Pinpoint the cell where the given text exists, returning its (X, Y) midpoint coordinate. 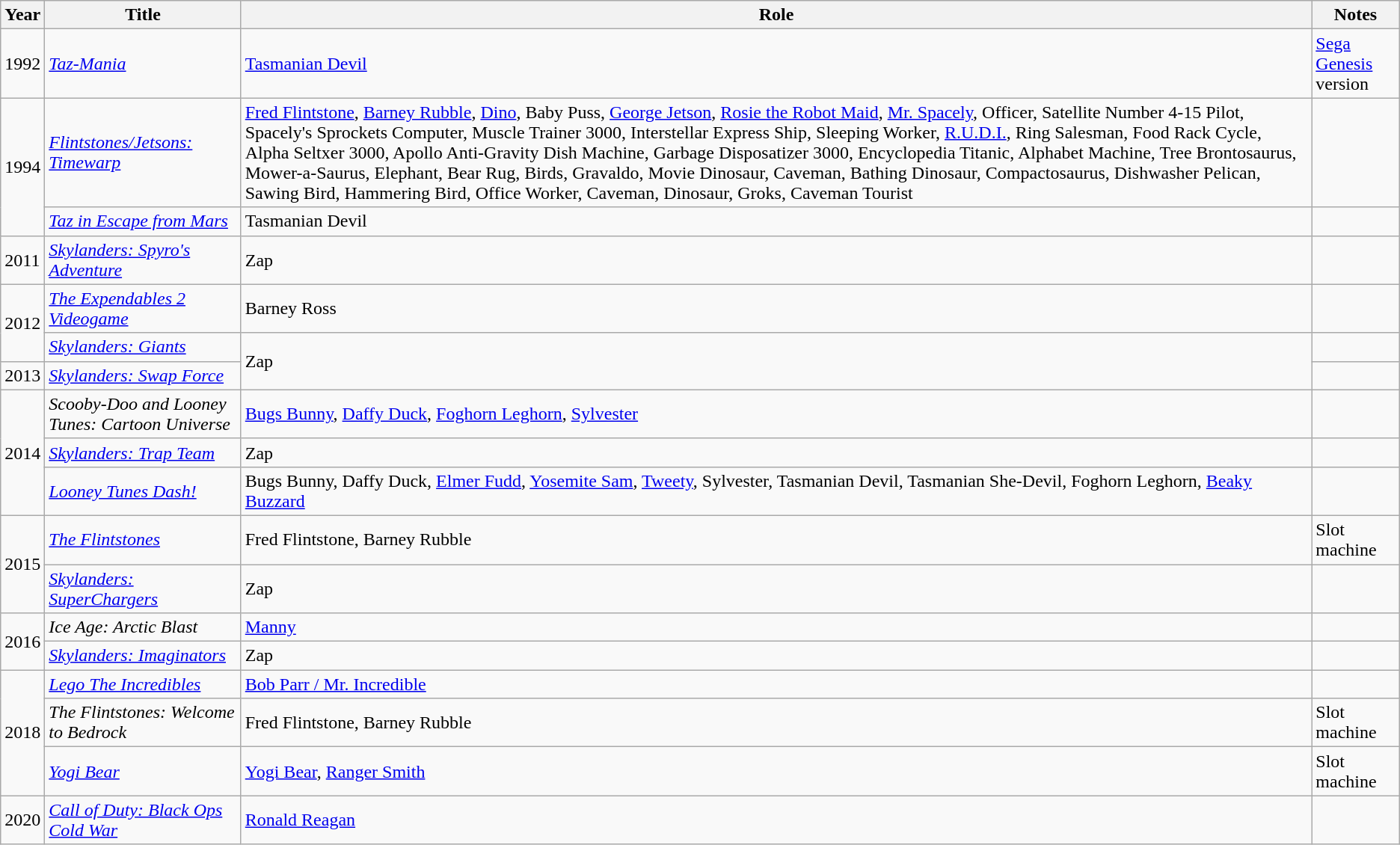
Bugs Bunny, Daffy Duck, Foghorn Leghorn, Sylvester (776, 414)
The Flintstones: Welcome to Bedrock (143, 722)
Notes (1355, 15)
Skylanders: Giants (143, 347)
2013 (22, 375)
Lego The Incredibles (143, 684)
2018 (22, 733)
Bugs Bunny, Daffy Duck, Elmer Fudd, Yosemite Sam, Tweety, Sylvester, Tasmanian Devil, Tasmanian She-Devil, Foghorn Leghorn, Beaky Buzzard (776, 491)
Skylanders: SuperChargers (143, 588)
Manny (776, 627)
Skylanders: Trap Team (143, 452)
Taz in Escape from Mars (143, 221)
Year (22, 15)
Title (143, 15)
2012 (22, 323)
Skylanders: Swap Force (143, 375)
2016 (22, 642)
2020 (22, 820)
Ronald Reagan (776, 820)
Bob Parr / Mr. Incredible (776, 684)
1992 (22, 64)
Skylanders: Spyro's Adventure (143, 260)
Role (776, 15)
Barney Ross (776, 308)
2014 (22, 452)
1994 (22, 167)
Skylanders: Imaginators (143, 656)
Taz-Mania (143, 64)
Yogi Bear, Ranger Smith (776, 772)
Flintstones/Jetsons: Timewarp (143, 153)
Scooby-Doo and Looney Tunes: Cartoon Universe (143, 414)
The Flintstones (143, 540)
Call of Duty: Black Ops Cold War (143, 820)
Looney Tunes Dash! (143, 491)
Sega Genesis version (1355, 64)
Yogi Bear (143, 772)
Ice Age: Arctic Blast (143, 627)
The Expendables 2 Videogame (143, 308)
2015 (22, 564)
2011 (22, 260)
